For the text-containing cell, return its midpoint in (x, y) coordinate format. 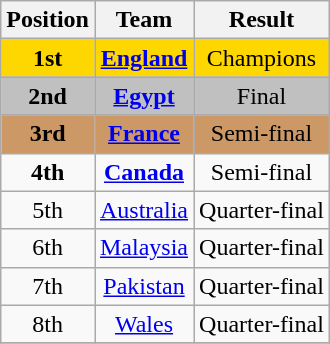
8th (48, 324)
6th (48, 248)
Wales (144, 324)
Team (144, 20)
Result (262, 20)
1st (48, 58)
Canada (144, 172)
Australia (144, 210)
Champions (262, 58)
Pakistan (144, 286)
7th (48, 286)
3rd (48, 134)
Final (262, 96)
France (144, 134)
Malaysia (144, 248)
5th (48, 210)
2nd (48, 96)
Position (48, 20)
4th (48, 172)
Egypt (144, 96)
England (144, 58)
